From the cell containing the given text, extract its center point as (X, Y) coordinate. 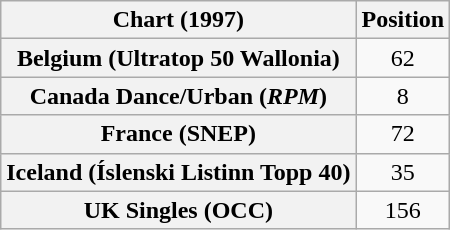
France (SNEP) (178, 134)
72 (403, 134)
156 (403, 210)
UK Singles (OCC) (178, 210)
Canada Dance/Urban (RPM) (178, 96)
Belgium (Ultratop 50 Wallonia) (178, 58)
62 (403, 58)
Position (403, 20)
Chart (1997) (178, 20)
35 (403, 172)
Iceland (Íslenski Listinn Topp 40) (178, 172)
8 (403, 96)
